Detect which cell encompasses the target text, then output its [x, y] center coordinate. 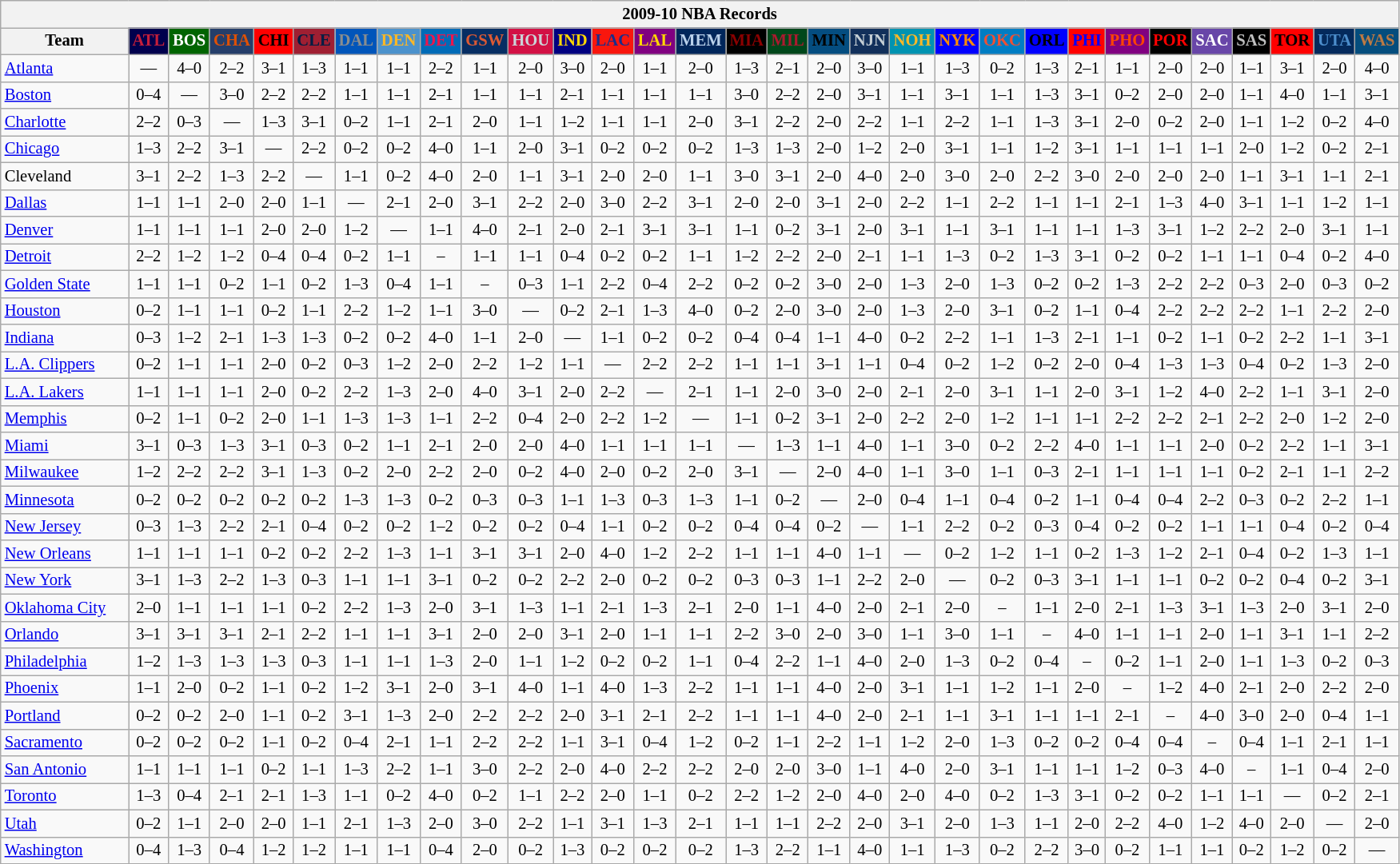
Boston [65, 95]
Sacramento [65, 743]
Milwaukee [65, 472]
CLE [313, 41]
LAC [612, 41]
Cleveland [65, 176]
Charlotte [65, 122]
MIA [747, 41]
CHA [232, 41]
ORL [1047, 41]
POR [1171, 41]
SAS [1251, 41]
WAS [1377, 41]
LAL [655, 41]
Portland [65, 715]
DET [441, 41]
MIL [788, 41]
Detroit [65, 257]
Oklahoma City [65, 607]
L.A. Clippers [65, 364]
Team [65, 41]
Indiana [65, 338]
CHI [273, 41]
NJN [870, 41]
Golden State [65, 284]
BOS [189, 41]
MIN [829, 41]
Denver [65, 229]
San Antonio [65, 770]
ATL [149, 41]
OKC [1003, 41]
Houston [65, 311]
Atlanta [65, 68]
UTA [1334, 41]
TOR [1292, 41]
SAC [1212, 41]
Utah [65, 823]
Orlando [65, 635]
DEN [398, 41]
Washington [65, 850]
New York [65, 580]
Memphis [65, 419]
Chicago [65, 149]
GSW [485, 41]
New Orleans [65, 554]
New Jersey [65, 527]
2009-10 NBA Records [700, 14]
IND [572, 41]
Phoenix [65, 688]
HOU [531, 41]
Philadelphia [65, 661]
MEM [700, 41]
PHI [1087, 41]
Toronto [65, 796]
DAL [357, 41]
L.A. Lakers [65, 392]
NOH [913, 41]
Minnesota [65, 500]
Miami [65, 445]
PHO [1127, 41]
NYK [957, 41]
Dallas [65, 203]
